From the cell containing the given text, extract its center point as [X, Y] coordinate. 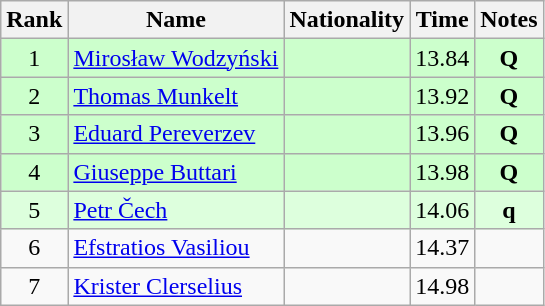
Petr Čech [176, 210]
5 [34, 210]
Notes [509, 20]
Thomas Munkelt [176, 96]
13.98 [442, 172]
Nationality [347, 20]
13.96 [442, 134]
q [509, 210]
Krister Clerselius [176, 286]
4 [34, 172]
2 [34, 96]
14.06 [442, 210]
13.84 [442, 58]
Giuseppe Buttari [176, 172]
Time [442, 20]
Mirosław Wodzyński [176, 58]
Eduard Pereverzev [176, 134]
Rank [34, 20]
1 [34, 58]
7 [34, 286]
6 [34, 248]
Efstratios Vasiliou [176, 248]
Name [176, 20]
14.37 [442, 248]
14.98 [442, 286]
3 [34, 134]
13.92 [442, 96]
